Locate the cell with the specified text and output its (x, y) center coordinate. 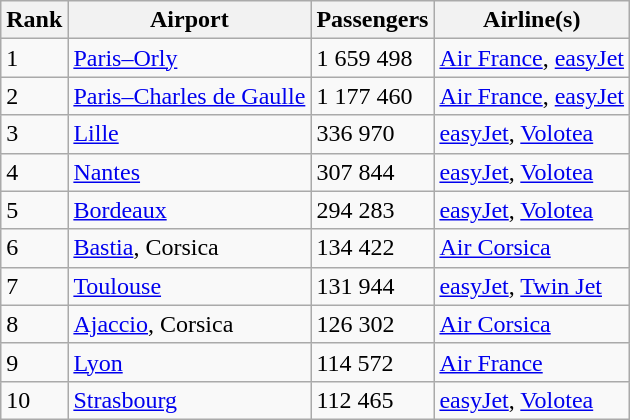
Airport (190, 20)
7 (34, 286)
4 (34, 172)
294 283 (372, 210)
126 302 (372, 324)
easyJet, Twin Jet (532, 286)
Paris–Charles de Gaulle (190, 96)
336 970 (372, 134)
Airline(s) (532, 20)
Bastia, Corsica (190, 248)
Toulouse (190, 286)
Rank (34, 20)
112 465 (372, 400)
1 (34, 58)
Passengers (372, 20)
1 659 498 (372, 58)
9 (34, 362)
10 (34, 400)
3 (34, 134)
Ajaccio, Corsica (190, 324)
1 177 460 (372, 96)
2 (34, 96)
Bordeaux (190, 210)
5 (34, 210)
Nantes (190, 172)
Air France (532, 362)
Strasbourg (190, 400)
Lille (190, 134)
Paris–Orly (190, 58)
Lyon (190, 362)
131 944 (372, 286)
8 (34, 324)
114 572 (372, 362)
6 (34, 248)
307 844 (372, 172)
134 422 (372, 248)
